Capture the cell that displays the provided text and extract its (X, Y) central coordinate. 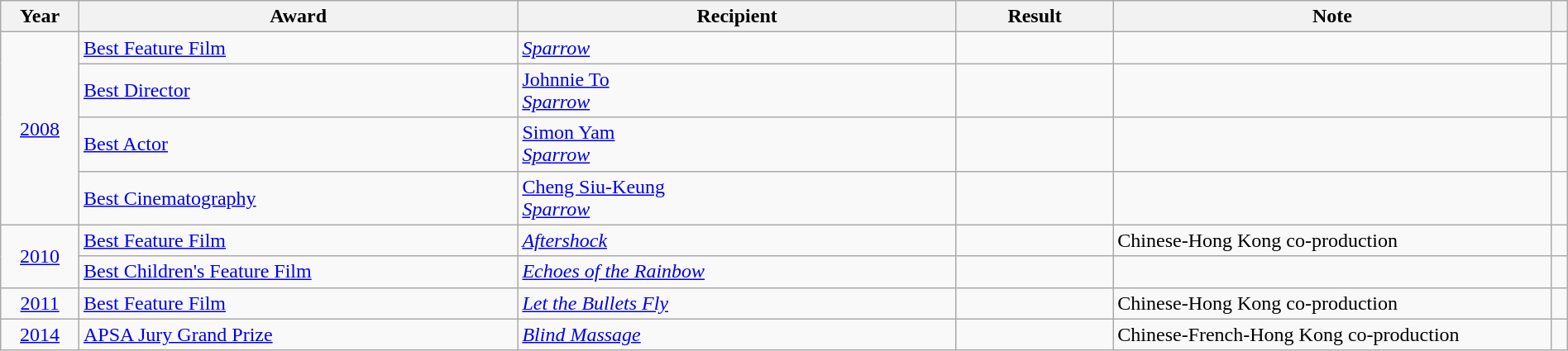
2008 (40, 129)
2011 (40, 303)
Sparrow (737, 48)
Blind Massage (737, 334)
Best Director (298, 91)
Best Actor (298, 144)
Simon YamSparrow (737, 144)
Award (298, 17)
APSA Jury Grand Prize (298, 334)
Chinese-French-Hong Kong co-production (1332, 334)
Johnnie ToSparrow (737, 91)
Year (40, 17)
Let the Bullets Fly (737, 303)
Recipient (737, 17)
Aftershock (737, 240)
Echoes of the Rainbow (737, 272)
2010 (40, 256)
Result (1034, 17)
Best Cinematography (298, 198)
Best Children's Feature Film (298, 272)
2014 (40, 334)
Cheng Siu-KeungSparrow (737, 198)
Note (1332, 17)
